Return the (X, Y) coordinate for the center point of the cell that contains the specified text.  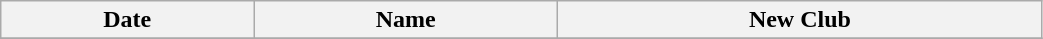
Name (406, 20)
Date (128, 20)
New Club (800, 20)
